Pinpoint the cell where the given text exists, returning its (X, Y) midpoint coordinate. 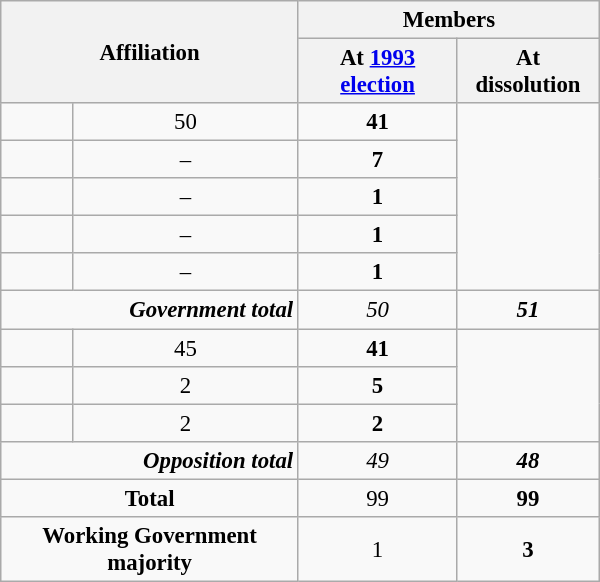
51 (528, 310)
48 (528, 460)
At 1993 election (377, 72)
Affiliation (150, 52)
7 (377, 160)
45 (185, 348)
Government total (150, 310)
Members (448, 20)
Working Government majority (150, 550)
Total (150, 498)
3 (528, 550)
At dissolution (528, 72)
Opposition total (150, 460)
5 (377, 385)
49 (377, 460)
